Locate the cell with the specified text and output its [X, Y] center coordinate. 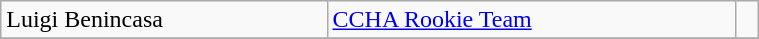
Luigi Benincasa [164, 20]
CCHA Rookie Team [532, 20]
